Detect which cell encompasses the target text, then output its (x, y) center coordinate. 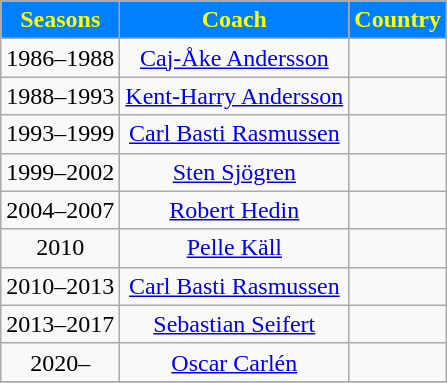
1986–1988 (60, 58)
1988–1993 (60, 96)
Country (398, 20)
1999–2002 (60, 172)
Sten Sjögren (234, 172)
2010–2013 (60, 286)
2010 (60, 248)
Robert Hedin (234, 210)
Kent-Harry Andersson (234, 96)
Seasons (60, 20)
1993–1999 (60, 134)
Sebastian Seifert (234, 324)
Coach (234, 20)
Oscar Carlén (234, 362)
2004–2007 (60, 210)
2013–2017 (60, 324)
Pelle Käll (234, 248)
Caj-Åke Andersson (234, 58)
2020– (60, 362)
